Output the [x, y] coordinate of the center of the cell containing the given text.  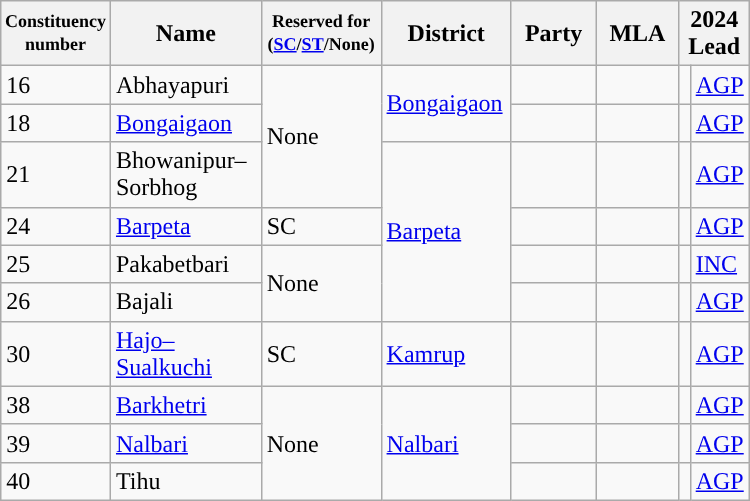
2024 Lead [714, 34]
Pakabetbari [186, 264]
Constituency number [56, 34]
18 [56, 123]
Bhowanipur–Sorbhog [186, 174]
Hajo–Sualkuchi [186, 354]
21 [56, 174]
Bajali [186, 302]
Kamrup [446, 354]
25 [56, 264]
Barkhetri [186, 405]
Tihu [186, 481]
Party [553, 34]
38 [56, 405]
40 [56, 481]
Reserved for (SC/ST/None) [321, 34]
24 [56, 226]
MLA [638, 34]
Name [186, 34]
26 [56, 302]
Abhayapuri [186, 85]
INC [720, 264]
District [446, 34]
30 [56, 354]
16 [56, 85]
39 [56, 443]
